For the text-containing cell, return its midpoint in [x, y] coordinate format. 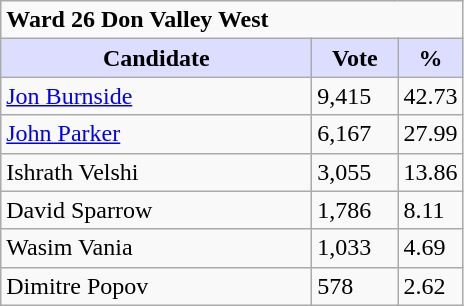
2.62 [430, 286]
David Sparrow [156, 210]
27.99 [430, 134]
3,055 [355, 172]
Candidate [156, 58]
Jon Burnside [156, 96]
Dimitre Popov [156, 286]
9,415 [355, 96]
% [430, 58]
1,033 [355, 248]
Ishrath Velshi [156, 172]
John Parker [156, 134]
8.11 [430, 210]
Vote [355, 58]
13.86 [430, 172]
578 [355, 286]
Ward 26 Don Valley West [232, 20]
6,167 [355, 134]
Wasim Vania [156, 248]
4.69 [430, 248]
1,786 [355, 210]
42.73 [430, 96]
